From the cell containing the given text, extract its center point as (x, y) coordinate. 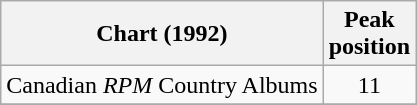
Chart (1992) (162, 34)
Canadian RPM Country Albums (162, 85)
Peakposition (369, 34)
11 (369, 85)
